Detect which cell encompasses the target text, then output its (X, Y) center coordinate. 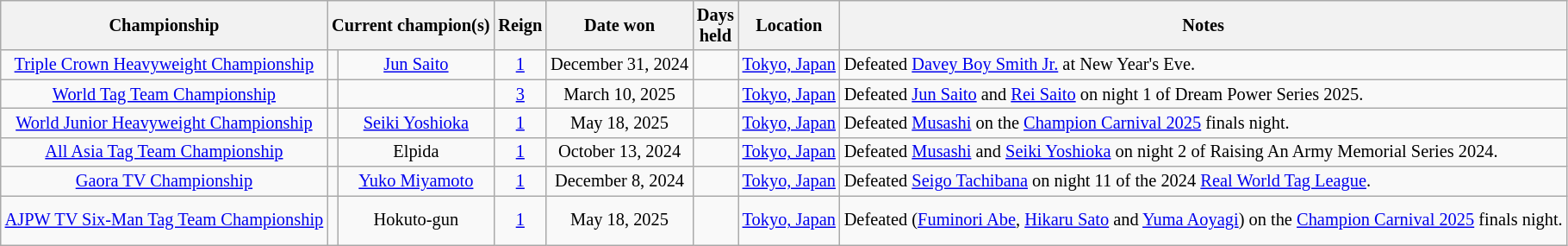
March 10, 2025 (619, 94)
World Tag Team Championship (164, 94)
Defeated Jun Saito and Rei Saito on night 1 of Dream Power Series 2025. (1204, 94)
October 13, 2024 (619, 152)
Championship (164, 25)
Defeated Musashi and Seiki Yoshioka on night 2 of Raising An Army Memorial Series 2024. (1204, 152)
Notes (1204, 25)
3 (520, 94)
Defeated Musashi on the Champion Carnival 2025 finals night. (1204, 123)
Defeated Davey Boy Smith Jr. at New Year's Eve. (1204, 65)
World Junior Heavyweight Championship (164, 123)
Jun Saito (415, 65)
Yuko Miyamoto (415, 181)
December 31, 2024 (619, 65)
Daysheld (715, 25)
Defeated Seigo Tachibana on night 11 of the 2024 Real World Tag League. (1204, 181)
AJPW TV Six-Man Tag Team Championship (164, 220)
Location (789, 25)
December 8, 2024 (619, 181)
Current champion(s) (410, 25)
Triple Crown Heavyweight Championship (164, 65)
All Asia Tag Team Championship (164, 152)
Elpida (415, 152)
Defeated (Fuminori Abe, Hikaru Sato and Yuma Aoyagi) on the Champion Carnival 2025 finals night. (1204, 220)
Hokuto-gun (415, 220)
Reign (520, 25)
Gaora TV Championship (164, 181)
Date won (619, 25)
Seiki Yoshioka (415, 123)
